Extract the (x, y) coordinate from the center of the cell holding the provided text.  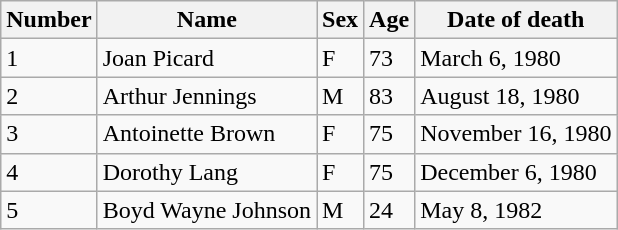
83 (390, 96)
1 (49, 58)
Number (49, 20)
August 18, 1980 (516, 96)
Antoinette Brown (206, 134)
3 (49, 134)
4 (49, 172)
Date of death (516, 20)
24 (390, 210)
May 8, 1982 (516, 210)
Joan Picard (206, 58)
Age (390, 20)
November 16, 1980 (516, 134)
5 (49, 210)
December 6, 1980 (516, 172)
2 (49, 96)
73 (390, 58)
March 6, 1980 (516, 58)
Boyd Wayne Johnson (206, 210)
Arthur Jennings (206, 96)
Sex (340, 20)
Name (206, 20)
Dorothy Lang (206, 172)
